Output the [X, Y] coordinate of the center of the cell containing the given text.  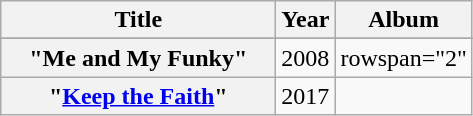
Album [404, 20]
Year [306, 20]
2017 [306, 96]
"Me and My Funky" [138, 58]
rowspan="2" [404, 58]
"Keep the Faith" [138, 96]
Title [138, 20]
2008 [306, 58]
